Search for the cell housing the specified text and yield its [X, Y] center coordinate. 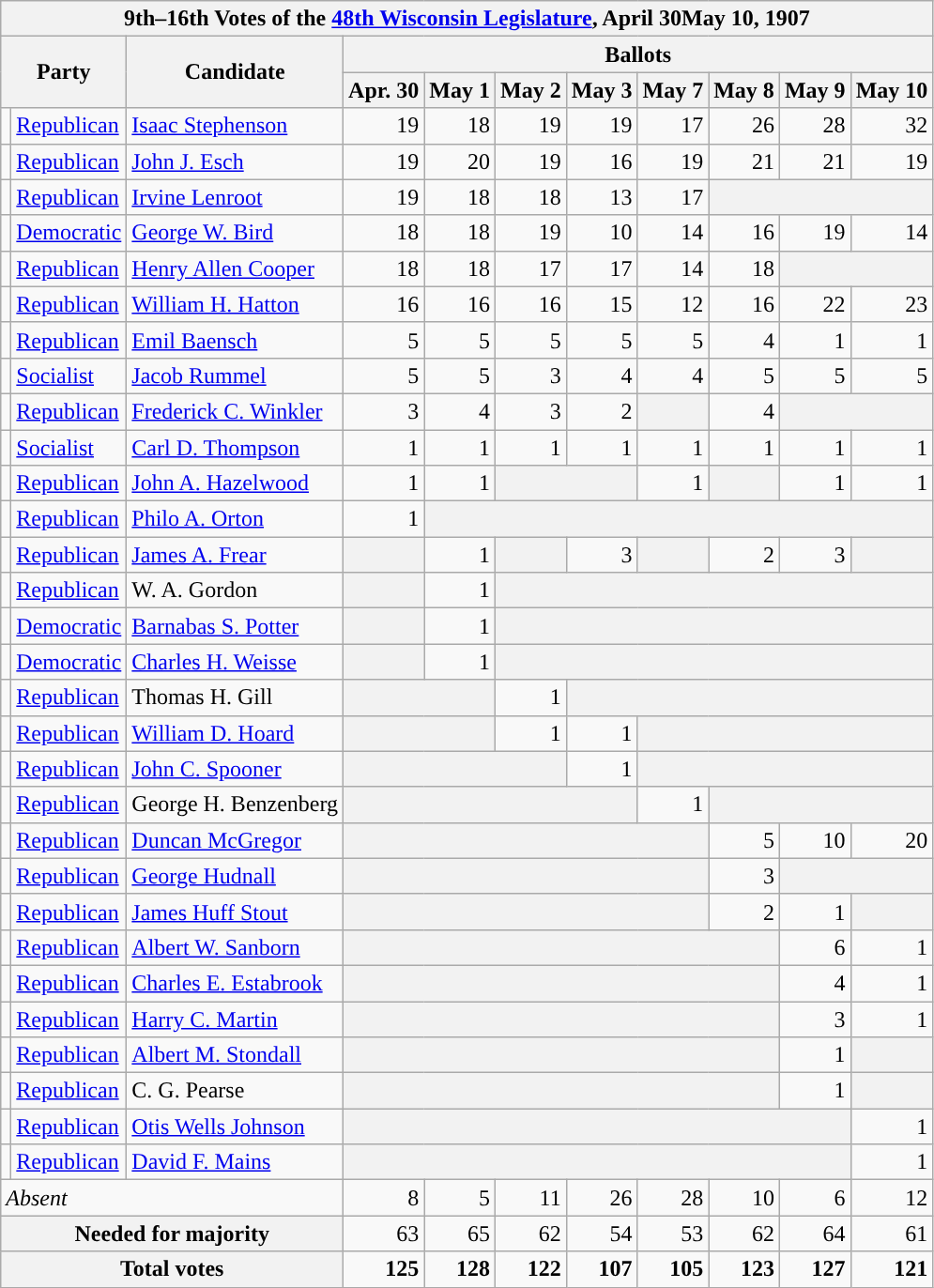
32 [892, 126]
125 [384, 1269]
David F. Mains [235, 1162]
Henry Allen Cooper [235, 268]
Party [64, 72]
C. G. Pearse [235, 1091]
May 7 [673, 90]
9th–16th Votes of the 48th Wisconsin Legislature, April 30May 10, 1907 [467, 19]
John A. Hazelwood [235, 483]
123 [744, 1269]
Jacob Rummel [235, 376]
May 1 [460, 90]
Ballots [638, 54]
54 [602, 1234]
Albert W. Sanborn [235, 947]
Otis Wells Johnson [235, 1127]
Apr. 30 [384, 90]
22 [815, 304]
8 [384, 1198]
Needed for majority [173, 1234]
Emil Baensch [235, 340]
65 [460, 1234]
Candidate [235, 72]
61 [892, 1234]
May 3 [602, 90]
George Hudnall [235, 876]
George H. Benzenberg [235, 805]
John J. Esch [235, 161]
Charles E. Estabrook [235, 983]
Frederick C. Winkler [235, 411]
May 8 [744, 90]
105 [673, 1269]
Isaac Stephenson [235, 126]
Philo A. Orton [235, 519]
John C. Spooner [235, 769]
May 10 [892, 90]
53 [673, 1234]
George W. Bird [235, 233]
W. A. Gordon [235, 590]
Total votes [173, 1269]
Duncan McGregor [235, 840]
127 [815, 1269]
May 9 [815, 90]
Absent [173, 1198]
64 [815, 1234]
63 [384, 1234]
Irvine Lenroot [235, 197]
128 [460, 1269]
11 [531, 1198]
Albert M. Stondall [235, 1055]
James A. Frear [235, 555]
107 [602, 1269]
Charles H. Weisse [235, 662]
Barnabas S. Potter [235, 626]
May 2 [531, 90]
Carl D. Thompson [235, 448]
William D. Hoard [235, 733]
121 [892, 1269]
James Huff Stout [235, 912]
Harry C. Martin [235, 1019]
William H. Hatton [235, 304]
13 [602, 197]
122 [531, 1269]
Thomas H. Gill [235, 698]
15 [602, 304]
23 [892, 304]
